Capture the cell that displays the provided text and extract its [x, y] central coordinate. 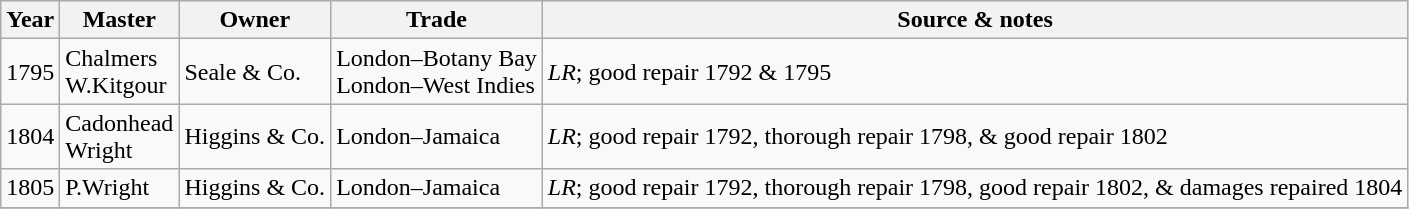
1805 [30, 188]
Seale & Co. [255, 72]
1795 [30, 72]
LR; good repair 1792, thorough repair 1798, & good repair 1802 [975, 136]
Source & notes [975, 20]
Trade [437, 20]
Master [120, 20]
1804 [30, 136]
Owner [255, 20]
London–Botany BayLondon–West Indies [437, 72]
CadonheadWright [120, 136]
LR; good repair 1792, thorough repair 1798, good repair 1802, & damages repaired 1804 [975, 188]
ChalmersW.Kitgour [120, 72]
LR; good repair 1792 & 1795 [975, 72]
P.Wright [120, 188]
Year [30, 20]
